Scan for the cell matching the given text and deliver its [x, y] coordinate at center. 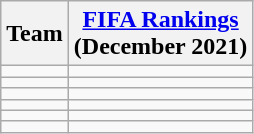
FIFA Rankings(December 2021) [160, 34]
Team [35, 34]
